Search for the cell housing the specified text and yield its [X, Y] center coordinate. 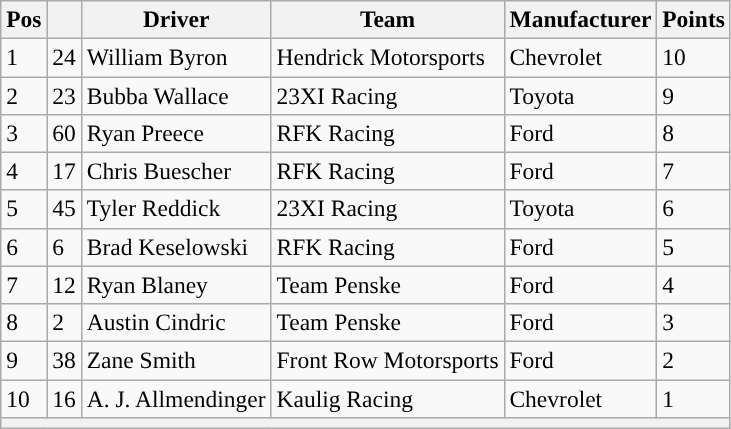
Chris Buescher [176, 171]
Driver [176, 19]
A. J. Allmendinger [176, 398]
Zane Smith [176, 360]
12 [64, 285]
Team [388, 19]
Brad Keselowski [176, 247]
23 [64, 95]
60 [64, 133]
Hendrick Motorsports [388, 57]
Tyler Reddick [176, 209]
Austin Cindric [176, 322]
Points [694, 19]
Bubba Wallace [176, 95]
Kaulig Racing [388, 398]
Pos [24, 19]
Manufacturer [580, 19]
Ryan Preece [176, 133]
24 [64, 57]
16 [64, 398]
William Byron [176, 57]
38 [64, 360]
17 [64, 171]
Front Row Motorsports [388, 360]
45 [64, 209]
Ryan Blaney [176, 285]
